Provide the [x, y] coordinate of the cell's center where the given text is located.  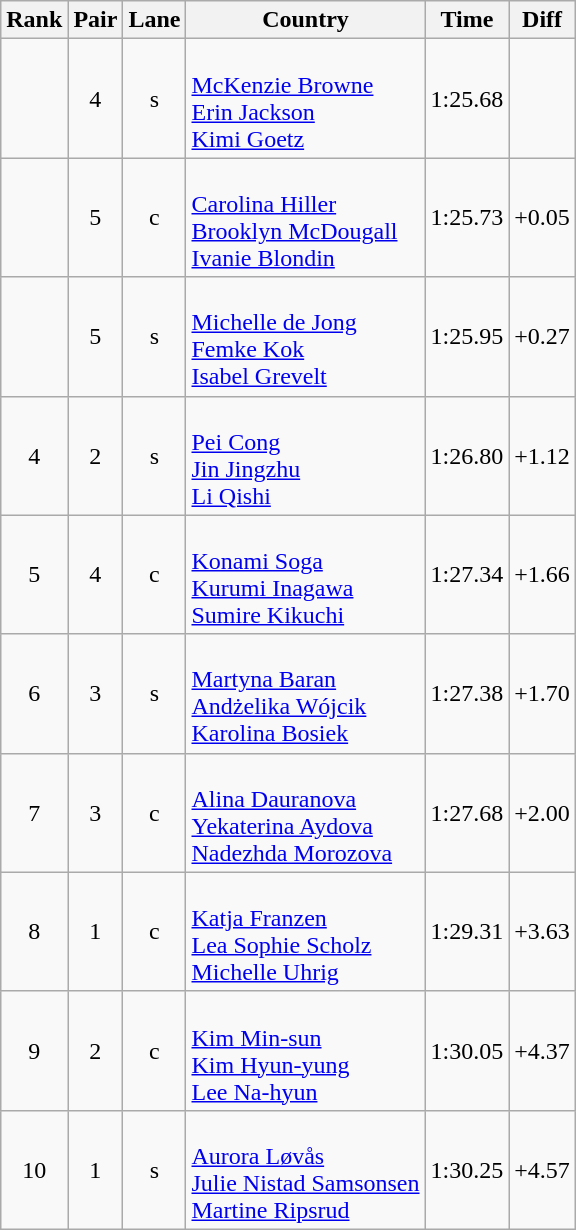
McKenzie BrowneErin JacksonKimi Goetz [306, 98]
10 [34, 1170]
+1.70 [542, 694]
+1.12 [542, 456]
Rank [34, 20]
+4.57 [542, 1170]
Kim Min-sunKim Hyun-yungLee Na-hyun [306, 1050]
9 [34, 1050]
1:29.31 [467, 932]
1:26.80 [467, 456]
1:25.95 [467, 336]
Diff [542, 20]
Pei CongJin JingzhuLi Qishi [306, 456]
Alina DauranovaYekaterina AydovaNadezhda Morozova [306, 812]
+1.66 [542, 574]
+3.63 [542, 932]
1:27.38 [467, 694]
Carolina HillerBrooklyn McDougallIvanie Blondin [306, 218]
Michelle de JongFemke KokIsabel Grevelt [306, 336]
+4.37 [542, 1050]
1:27.68 [467, 812]
7 [34, 812]
+0.27 [542, 336]
+2.00 [542, 812]
Katja FranzenLea Sophie ScholzMichelle Uhrig [306, 932]
Country [306, 20]
Konami SogaKurumi InagawaSumire Kikuchi [306, 574]
1:25.73 [467, 218]
1:25.68 [467, 98]
+0.05 [542, 218]
Pair [96, 20]
Martyna BaranAndżelika WójcikKarolina Bosiek [306, 694]
Time [467, 20]
Aurora LøvåsJulie Nistad SamsonsenMartine Ripsrud [306, 1170]
Lane [154, 20]
1:30.05 [467, 1050]
6 [34, 694]
1:30.25 [467, 1170]
1:27.34 [467, 574]
8 [34, 932]
